Detect which cell encompasses the target text, then output its [X, Y] center coordinate. 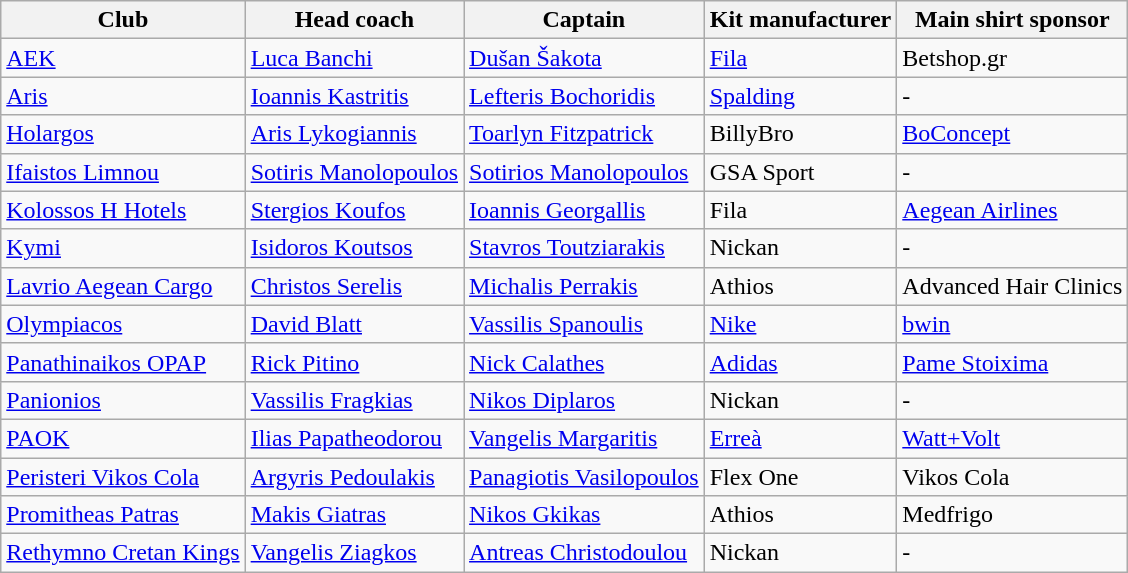
GSA Sport [800, 172]
Olympiacos [123, 324]
Watt+Volt [1012, 438]
Isidoros Koutsos [354, 248]
Panathinaikos OPAP [123, 362]
Advanced Hair Clinics [1012, 286]
Aris Lykogiannis [354, 134]
Ilias Papatheodorou [354, 438]
Club [123, 20]
Luca Banchi [354, 58]
Stavros Toutziarakis [584, 248]
Stergios Koufos [354, 210]
Medfrigo [1012, 515]
Antreas Christodoulou [584, 553]
Kolossos H Hotels [123, 210]
Nick Calathes [584, 362]
Vassilis Fragkias [354, 400]
Dušan Šakota [584, 58]
Vangelis Ziagkos [354, 553]
David Blatt [354, 324]
Peristeri Vikos Cola [123, 477]
Sotirios Manolopoulos [584, 172]
Lefteris Bochoridis [584, 96]
Rick Pitino [354, 362]
Panagiotis Vasilopoulos [584, 477]
Christos Serelis [354, 286]
Nike [800, 324]
Captain [584, 20]
Sotiris Manolopoulos [354, 172]
Erreà [800, 438]
Vangelis Margaritis [584, 438]
Adidas [800, 362]
Rethymno Cretan Kings [123, 553]
Vikos Cola [1012, 477]
Kit manufacturer [800, 20]
Makis Giatras [354, 515]
Nikos Gkikas [584, 515]
BoConcept [1012, 134]
BillyBro [800, 134]
Promitheas Patras [123, 515]
Panionios [123, 400]
Nikos Diplaros [584, 400]
PAOK [123, 438]
Vassilis Spanoulis [584, 324]
Aegean Airlines [1012, 210]
Head coach [354, 20]
Flex One [800, 477]
Ioannis Georgallis [584, 210]
Ifaistos Limnou [123, 172]
Argyris Pedoulakis [354, 477]
AEK [123, 58]
Michalis Perrakis [584, 286]
Holargos [123, 134]
Main shirt sponsor [1012, 20]
Toarlyn Fitzpatrick [584, 134]
bwin [1012, 324]
Ioannis Kastritis [354, 96]
Kymi [123, 248]
Betshop.gr [1012, 58]
Lavrio Aegean Cargo [123, 286]
Pame Stoixima [1012, 362]
Aris [123, 96]
Spalding [800, 96]
